Identify which cell holds the provided text, then report its [x, y] central coordinate. 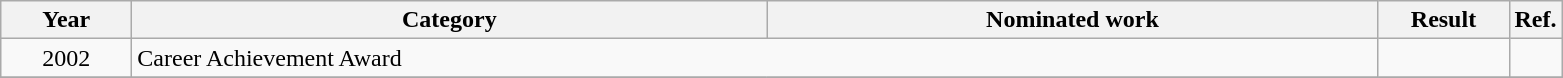
2002 [66, 58]
Year [66, 20]
Result [1444, 20]
Ref. [1536, 20]
Category [450, 20]
Nominated work [1072, 20]
Career Achievement Award [755, 58]
